Return the [X, Y] coordinate for the center point of the cell that contains the specified text.  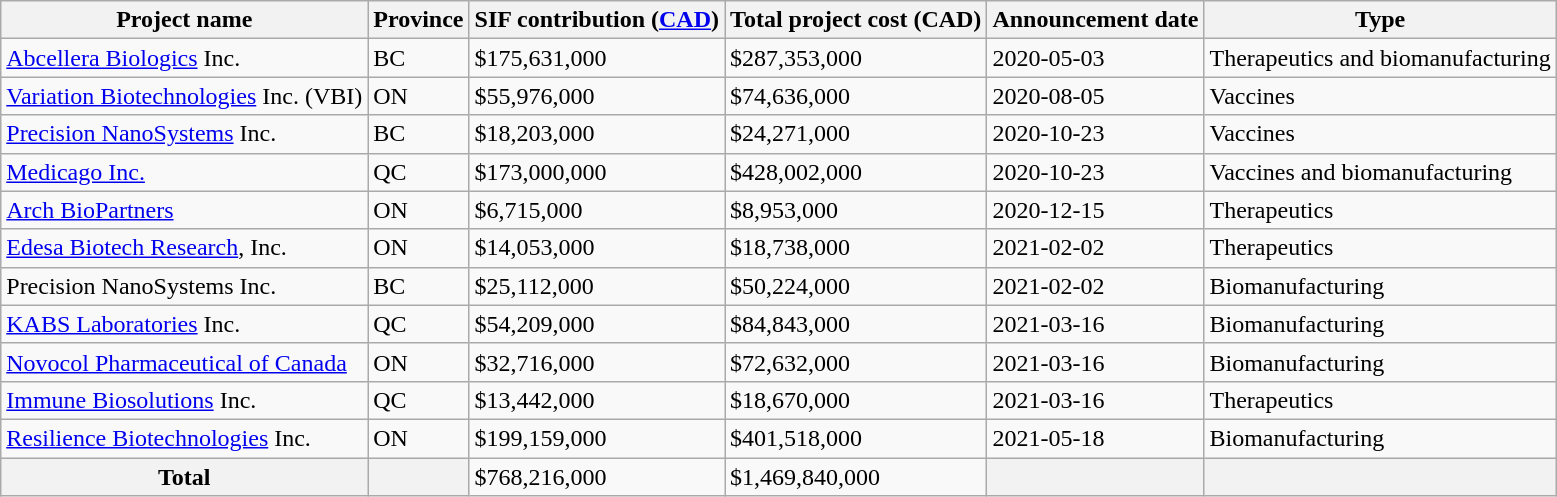
$18,203,000 [597, 134]
$173,000,000 [597, 172]
Therapeutics and biomanufacturing [1380, 58]
$8,953,000 [856, 210]
$428,002,000 [856, 172]
Arch BioPartners [184, 210]
$55,976,000 [597, 96]
2020-05-03 [1096, 58]
$50,224,000 [856, 286]
$32,716,000 [597, 362]
$6,715,000 [597, 210]
Medicago Inc. [184, 172]
$199,159,000 [597, 438]
Project name [184, 20]
$24,271,000 [856, 134]
Type [1380, 20]
$287,353,000 [856, 58]
Vaccines and biomanufacturing [1380, 172]
$18,738,000 [856, 248]
$14,053,000 [597, 248]
KABS Laboratories Inc. [184, 324]
Variation Biotechnologies Inc. (VBI) [184, 96]
$768,216,000 [597, 477]
Novocol Pharmaceutical of Canada [184, 362]
$18,670,000 [856, 400]
Abcellera Biologics Inc. [184, 58]
Announcement date [1096, 20]
Edesa Biotech Research, Inc. [184, 248]
$1,469,840,000 [856, 477]
$401,518,000 [856, 438]
$74,636,000 [856, 96]
$72,632,000 [856, 362]
2020-12-15 [1096, 210]
2021-05-18 [1096, 438]
$25,112,000 [597, 286]
$84,843,000 [856, 324]
Total project cost (CAD) [856, 20]
Total [184, 477]
2020-08-05 [1096, 96]
Resilience Biotechnologies Inc. [184, 438]
$175,631,000 [597, 58]
Province [418, 20]
$13,442,000 [597, 400]
Immune Biosolutions Inc. [184, 400]
SIF contribution (CAD) [597, 20]
$54,209,000 [597, 324]
